Return [X, Y] of the center of cell containing provided text 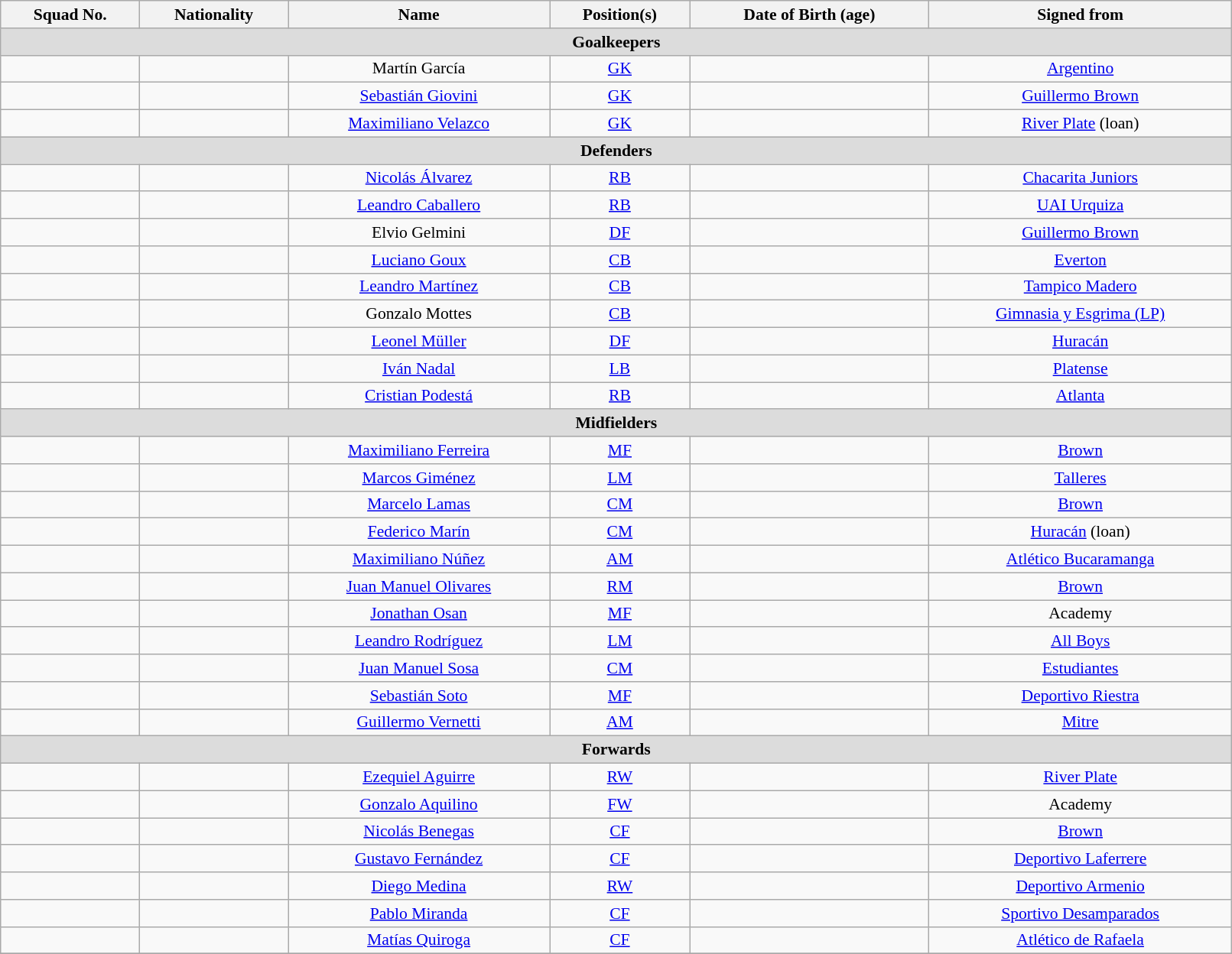
Leandro Rodríguez [419, 641]
Deportivo Laferrere [1080, 859]
Chacarita Juniors [1080, 178]
Huracán (loan) [1080, 532]
All Boys [1080, 641]
Midfielders [616, 423]
Forwards [616, 750]
Gonzalo Aquilino [419, 804]
Diego Medina [419, 886]
Mitre [1080, 722]
RM [620, 586]
Leonel Müller [419, 342]
Platense [1080, 368]
Atlanta [1080, 396]
Position(s) [620, 15]
Nicolás Benegas [419, 832]
Defenders [616, 151]
Jonathan Osan [419, 614]
Sebastián Giovini [419, 96]
Nicolás Álvarez [419, 178]
Signed from [1080, 15]
Maximiliano Velazco [419, 124]
Gimnasia y Esgrima (LP) [1080, 314]
Tampico Madero [1080, 287]
Sebastián Soto [419, 696]
Huracán [1080, 342]
Marcelo Lamas [419, 505]
Squad No. [70, 15]
Iván Nadal [419, 368]
Deportivo Armenio [1080, 886]
Marcos Giménez [419, 478]
Leandro Caballero [419, 206]
Maximiliano Núñez [419, 560]
Ezequiel Aguirre [419, 777]
Gonzalo Mottes [419, 314]
Federico Marín [419, 532]
Guillermo Vernetti [419, 722]
LB [620, 368]
Goalkeepers [616, 42]
Elvio Gelmini [419, 232]
Luciano Goux [419, 260]
Maximiliano Ferreira [419, 450]
Martín García [419, 69]
Matías Quiroga [419, 940]
Date of Birth (age) [809, 15]
Atlético de Rafaela [1080, 940]
Juan Manuel Olivares [419, 586]
FW [620, 804]
Deportivo Riestra [1080, 696]
Everton [1080, 260]
Estudiantes [1080, 668]
River Plate (loan) [1080, 124]
Talleres [1080, 478]
Atlético Bucaramanga [1080, 560]
Name [419, 15]
Argentino [1080, 69]
UAI Urquiza [1080, 206]
Cristian Podestá [419, 396]
Juan Manuel Sosa [419, 668]
Sportivo Desamparados [1080, 913]
Gustavo Fernández [419, 859]
Leandro Martínez [419, 287]
Nationality [214, 15]
Pablo Miranda [419, 913]
River Plate [1080, 777]
